Identify which cell holds the provided text, then report its [x, y] central coordinate. 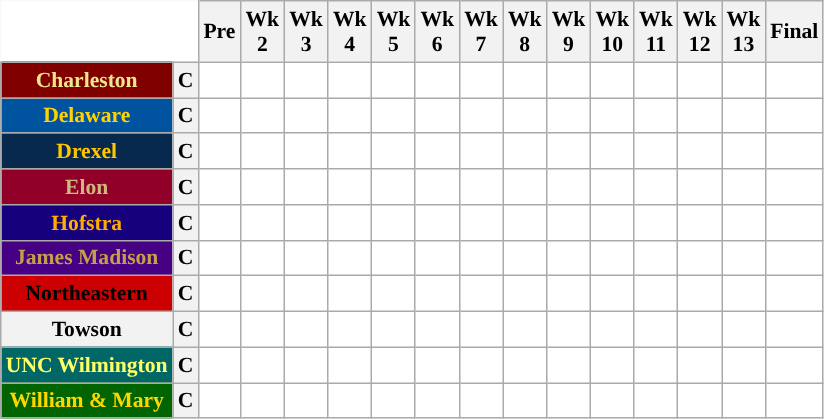
Wk9 [569, 32]
Charleston [87, 80]
Wk6 [437, 32]
Wk8 [525, 32]
Northeastern [87, 294]
Drexel [87, 152]
Delaware [87, 116]
Towson [87, 330]
UNC Wilmington [87, 365]
Elon [87, 187]
Wk12 [700, 32]
Final [794, 32]
Pre [219, 32]
Wk5 [394, 32]
Hofstra [87, 223]
Wk7 [481, 32]
William & Mary [87, 401]
Wk3 [306, 32]
Wk4 [350, 32]
James Madison [87, 258]
Wk11 [656, 32]
Wk10 [612, 32]
Wk2 [262, 32]
Wk13 [744, 32]
